Capture the cell that displays the provided text and extract its (X, Y) central coordinate. 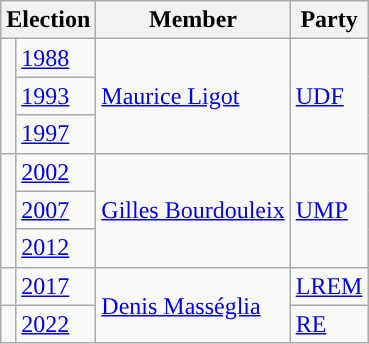
1988 (56, 58)
2022 (56, 324)
Party (329, 20)
UMP (329, 210)
2007 (56, 210)
1993 (56, 96)
Member (193, 20)
Gilles Bourdouleix (193, 210)
Denis Masséglia (193, 305)
LREM (329, 286)
2002 (56, 172)
RE (329, 324)
2012 (56, 248)
2017 (56, 286)
UDF (329, 96)
Election (48, 20)
1997 (56, 134)
Maurice Ligot (193, 96)
